Capture the cell that displays the provided text and extract its [X, Y] central coordinate. 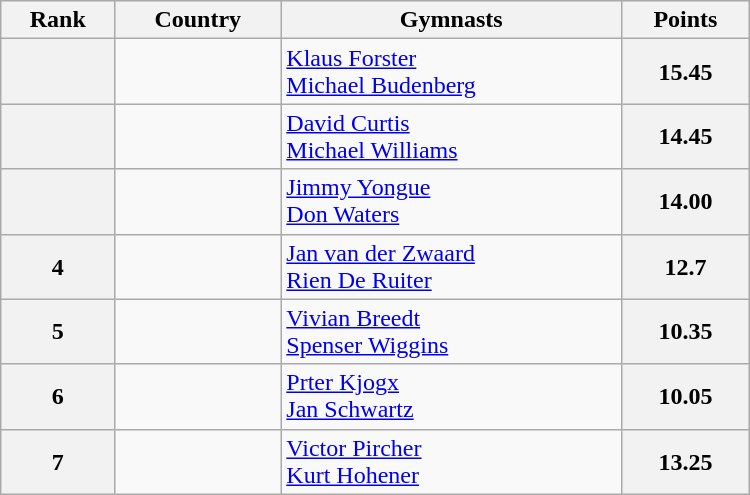
David Curtis Michael Williams [452, 136]
Country [198, 20]
Jimmy Yongue Don Waters [452, 202]
12.7 [686, 266]
4 [58, 266]
10.35 [686, 332]
7 [58, 462]
Points [686, 20]
14.00 [686, 202]
6 [58, 396]
5 [58, 332]
Klaus Forster Michael Budenberg [452, 72]
Rank [58, 20]
13.25 [686, 462]
Prter Kjogx Jan Schwartz [452, 396]
14.45 [686, 136]
15.45 [686, 72]
Victor Pircher Kurt Hohener [452, 462]
Vivian Breedt Spenser Wiggins [452, 332]
Jan van der Zwaard Rien De Ruiter [452, 266]
10.05 [686, 396]
Gymnasts [452, 20]
